Detect which cell encompasses the target text, then output its (X, Y) center coordinate. 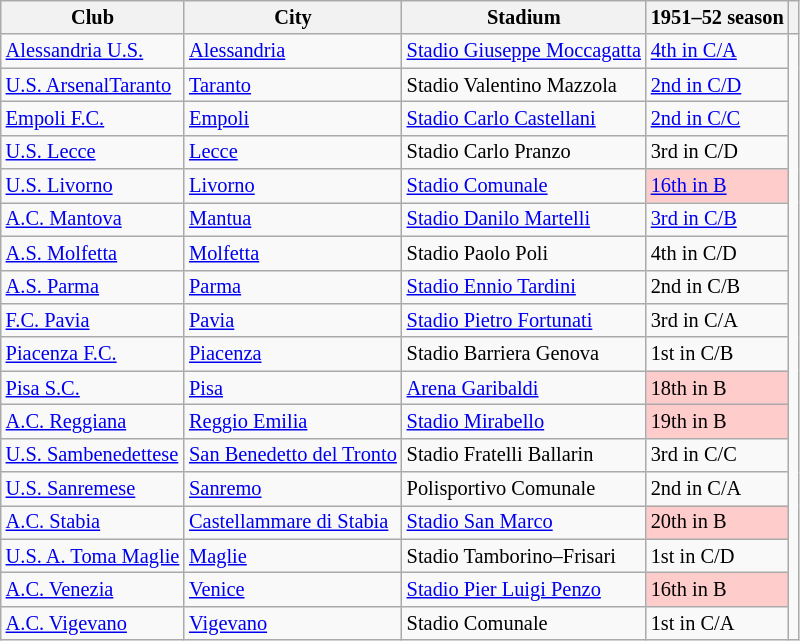
Venice (293, 589)
San Benedetto del Tronto (293, 455)
Polisportivo Comunale (524, 489)
U.S. A. Toma Maglie (92, 556)
Stadio San Marco (524, 522)
2nd in C/C (718, 118)
F.C. Pavia (92, 320)
Piacenza F.C. (92, 354)
4th in C/A (718, 51)
Maglie (293, 556)
1st in C/B (718, 354)
Taranto (293, 85)
Pisa (293, 388)
Piacenza (293, 354)
1951–52 season (718, 17)
A.S. Parma (92, 287)
Club (92, 17)
Stadio Danilo Martelli (524, 219)
U.S. Livorno (92, 186)
1st in C/D (718, 556)
Pavia (293, 320)
A.C. Vigevano (92, 623)
Alessandria U.S. (92, 51)
2nd in C/D (718, 85)
Castellammare di Stabia (293, 522)
Stadio Pier Luigi Penzo (524, 589)
U.S. Sambenedettese (92, 455)
20th in B (718, 522)
A.C. Stabia (92, 522)
Molfetta (293, 253)
A.C. Venezia (92, 589)
Lecce (293, 152)
3rd in C/A (718, 320)
Stadio Giuseppe Moccagatta (524, 51)
Stadio Carlo Pranzo (524, 152)
Stadio Fratelli Ballarin (524, 455)
Stadium (524, 17)
Stadio Barriera Genova (524, 354)
Reggio Emilia (293, 421)
Stadio Valentino Mazzola (524, 85)
Sanremo (293, 489)
Parma (293, 287)
Mantua (293, 219)
U.S. Lecce (92, 152)
1st in C/A (718, 623)
19th in B (718, 421)
Stadio Tamborino–Frisari (524, 556)
Alessandria (293, 51)
4th in C/D (718, 253)
City (293, 17)
U.S. ArsenalTaranto (92, 85)
A.C. Mantova (92, 219)
Livorno (293, 186)
Stadio Pietro Fortunati (524, 320)
3rd in C/B (718, 219)
2nd in C/B (718, 287)
3rd in C/C (718, 455)
Stadio Carlo Castellani (524, 118)
Stadio Paolo Poli (524, 253)
U.S. Sanremese (92, 489)
18th in B (718, 388)
2nd in C/A (718, 489)
Stadio Ennio Tardini (524, 287)
Arena Garibaldi (524, 388)
Stadio Mirabello (524, 421)
Empoli F.C. (92, 118)
Vigevano (293, 623)
A.C. Reggiana (92, 421)
Pisa S.C. (92, 388)
3rd in C/D (718, 152)
Empoli (293, 118)
A.S. Molfetta (92, 253)
